Locate the cell with the specified text and output its [x, y] center coordinate. 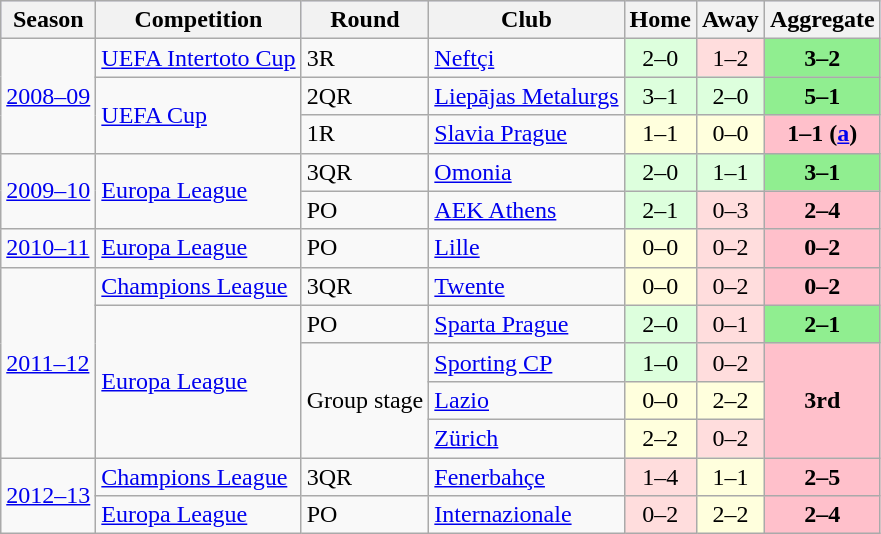
Competition [198, 20]
3–2 [822, 58]
Club [526, 20]
Liepājas Metalurgs [526, 96]
Lille [526, 248]
1–1 (a) [822, 134]
0–3 [730, 210]
2012–13 [48, 496]
Internazionale [526, 515]
Lazio [526, 400]
1–4 [660, 477]
Away [730, 20]
5–1 [822, 96]
Group stage [365, 400]
0–1 [730, 324]
Twente [526, 286]
Aggregate [822, 20]
Sparta Prague [526, 324]
Sporting CP [526, 362]
Fenerbahçe [526, 477]
Season [48, 20]
Slavia Prague [526, 134]
2QR [365, 96]
3R [365, 58]
AEK Athens [526, 210]
3rd [822, 400]
2009–10 [48, 191]
2011–12 [48, 362]
UEFA Cup [198, 115]
2010–11 [48, 248]
Neftçi [526, 58]
Home [660, 20]
2008–09 [48, 96]
Round [365, 20]
1–2 [730, 58]
Omonia [526, 172]
UEFA Intertoto Cup [198, 58]
Zürich [526, 438]
1–0 [660, 362]
1R [365, 134]
2–5 [822, 477]
